Pinpoint the cell where the given text exists, returning its (X, Y) midpoint coordinate. 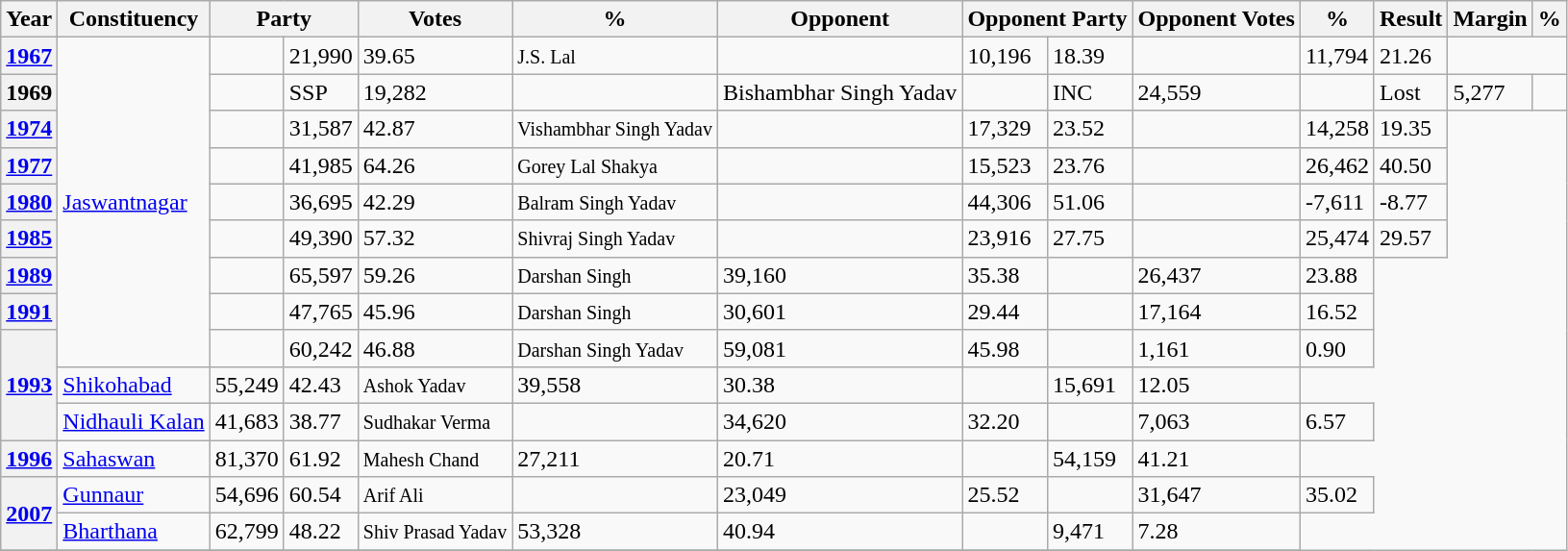
Arif Ali (435, 495)
81,370 (246, 459)
25.52 (1006, 495)
7.28 (1216, 532)
29.57 (1410, 238)
15,691 (1090, 385)
21.26 (1410, 56)
INC (1090, 92)
Party (284, 19)
Sudhakar Verma (435, 421)
41,683 (246, 421)
1991 (29, 312)
Votes (435, 19)
42.43 (321, 385)
1993 (29, 385)
Nidhauli Kalan (134, 421)
Ashok Yadav (435, 385)
34,620 (839, 421)
20.71 (839, 459)
Opponent (839, 19)
18.39 (1090, 56)
31,587 (321, 129)
55,249 (246, 385)
26,437 (1216, 275)
36,695 (321, 202)
1,161 (1216, 348)
23,916 (1006, 238)
14,258 (1336, 129)
39,160 (839, 275)
15,523 (1006, 165)
19,282 (435, 92)
60.54 (321, 495)
1980 (29, 202)
45.96 (435, 312)
Mahesh Chand (435, 459)
30.38 (839, 385)
9,471 (1090, 532)
Vishambhar Singh Yadav (615, 129)
48.22 (321, 532)
2007 (29, 513)
41,985 (321, 165)
Darshan Singh Yadav (615, 348)
40.50 (1410, 165)
Opponent Party (1048, 19)
7,063 (1216, 421)
39,558 (615, 385)
Lost (1410, 92)
17,164 (1216, 312)
Gunnaur (134, 495)
Bharthana (134, 532)
27,211 (615, 459)
Shiv Prasad Yadav (435, 532)
Gorey Lal Shakya (615, 165)
46.88 (435, 348)
23.52 (1090, 129)
25,474 (1336, 238)
1967 (29, 56)
1974 (29, 129)
29.44 (1006, 312)
11,794 (1336, 56)
23.76 (1090, 165)
42.29 (435, 202)
10,196 (1006, 56)
24,559 (1216, 92)
Balram Singh Yadav (615, 202)
30,601 (839, 312)
65,597 (321, 275)
57.32 (435, 238)
1969 (29, 92)
1977 (29, 165)
53,328 (615, 532)
-8.77 (1410, 202)
Shivraj Singh Yadav (615, 238)
54,696 (246, 495)
SSP (321, 92)
27.75 (1090, 238)
31,647 (1216, 495)
62,799 (246, 532)
Year (29, 19)
40.94 (839, 532)
32.20 (1006, 421)
60,242 (321, 348)
12.05 (1216, 385)
Opponent Votes (1216, 19)
Constituency (134, 19)
0.90 (1336, 348)
Sahaswan (134, 459)
Result (1410, 19)
Bishambhar Singh Yadav (839, 92)
Shikohabad (134, 385)
23.88 (1336, 275)
-7,611 (1336, 202)
Margin (1490, 19)
42.87 (435, 129)
41.21 (1216, 459)
J.S. Lal (615, 56)
39.65 (435, 56)
59,081 (839, 348)
54,159 (1090, 459)
21,990 (321, 56)
45.98 (1006, 348)
51.06 (1090, 202)
16.52 (1336, 312)
49,390 (321, 238)
1996 (29, 459)
47,765 (321, 312)
1989 (29, 275)
38.77 (321, 421)
Jaswantnagar (134, 202)
23,049 (839, 495)
6.57 (1336, 421)
35.02 (1336, 495)
35.38 (1006, 275)
5,277 (1490, 92)
64.26 (435, 165)
44,306 (1006, 202)
19.35 (1410, 129)
59.26 (435, 275)
26,462 (1336, 165)
61.92 (321, 459)
17,329 (1006, 129)
1985 (29, 238)
